Find where the given text appears and provide that cell's center as (X, Y) coordinate. 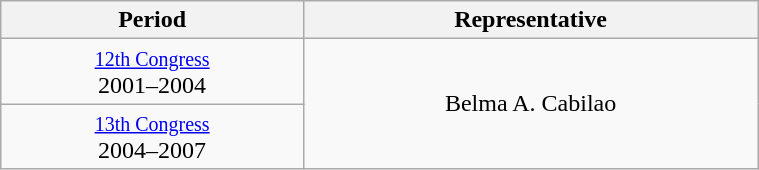
12th Congress2001–2004 (152, 72)
Representative (530, 20)
Belma A. Cabilao (530, 104)
Period (152, 20)
13th Congress2004–2007 (152, 136)
